Identify which cell holds the provided text, then report its (x, y) central coordinate. 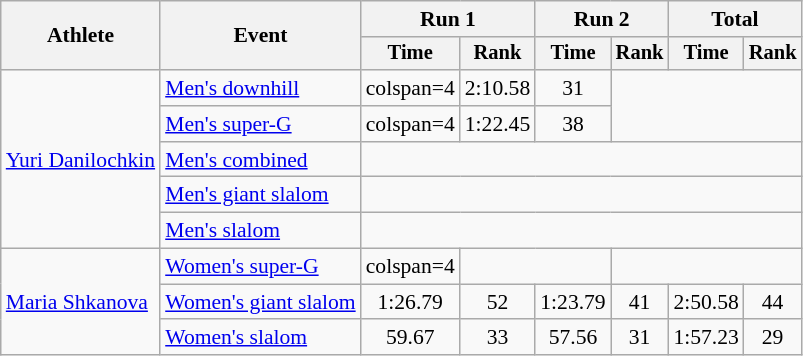
Event (260, 36)
Yuri Danilochkin (80, 159)
57.56 (572, 338)
Men's downhill (260, 88)
Maria Shkanova (80, 302)
2:50.58 (706, 302)
Women's super-G (260, 267)
Total (734, 19)
29 (773, 338)
1:26.79 (410, 302)
Run 1 (448, 19)
1:57.23 (706, 338)
59.67 (410, 338)
Men's giant slalom (260, 195)
Men's slalom (260, 231)
52 (498, 302)
44 (773, 302)
1:23.79 (572, 302)
Men's super-G (260, 124)
Women's slalom (260, 338)
Men's combined (260, 160)
38 (572, 124)
Women's giant slalom (260, 302)
33 (498, 338)
2:10.58 (498, 88)
Run 2 (602, 19)
1:22.45 (498, 124)
Athlete (80, 36)
41 (640, 302)
